Find where the given text appears and provide that cell's center as (x, y) coordinate. 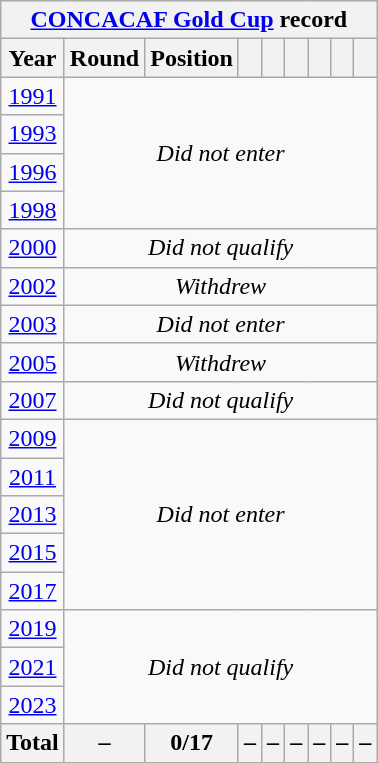
2011 (33, 477)
Position (192, 58)
2019 (33, 629)
2003 (33, 324)
CONCACAF Gold Cup record (189, 20)
1993 (33, 134)
2013 (33, 515)
Total (33, 743)
0/17 (192, 743)
2007 (33, 400)
2005 (33, 362)
2023 (33, 705)
2000 (33, 248)
1996 (33, 172)
2015 (33, 553)
2002 (33, 286)
2021 (33, 667)
1991 (33, 96)
Round (104, 58)
1998 (33, 210)
Year (33, 58)
2017 (33, 591)
2009 (33, 438)
